Locate the cell with the specified text and output its (x, y) center coordinate. 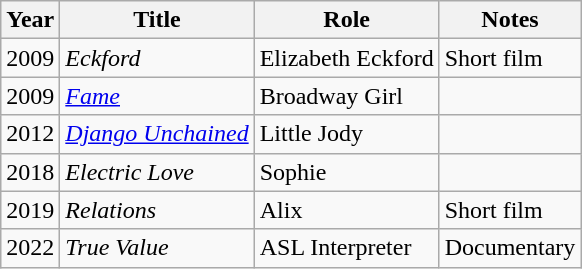
2022 (30, 248)
Documentary (510, 248)
Title (157, 20)
ASL Interpreter (346, 248)
Relations (157, 210)
Notes (510, 20)
Year (30, 20)
Eckford (157, 58)
Fame (157, 96)
Role (346, 20)
Sophie (346, 172)
Alix (346, 210)
Django Unchained (157, 134)
True Value (157, 248)
2018 (30, 172)
Elizabeth Eckford (346, 58)
Electric Love (157, 172)
2012 (30, 134)
2019 (30, 210)
Broadway Girl (346, 96)
Little Jody (346, 134)
